Return the (X, Y) coordinate for the center point of the cell that contains the specified text.  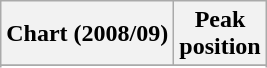
Chart (2008/09) (88, 34)
Peakposition (220, 34)
